For the text-containing cell, return its midpoint in [x, y] coordinate format. 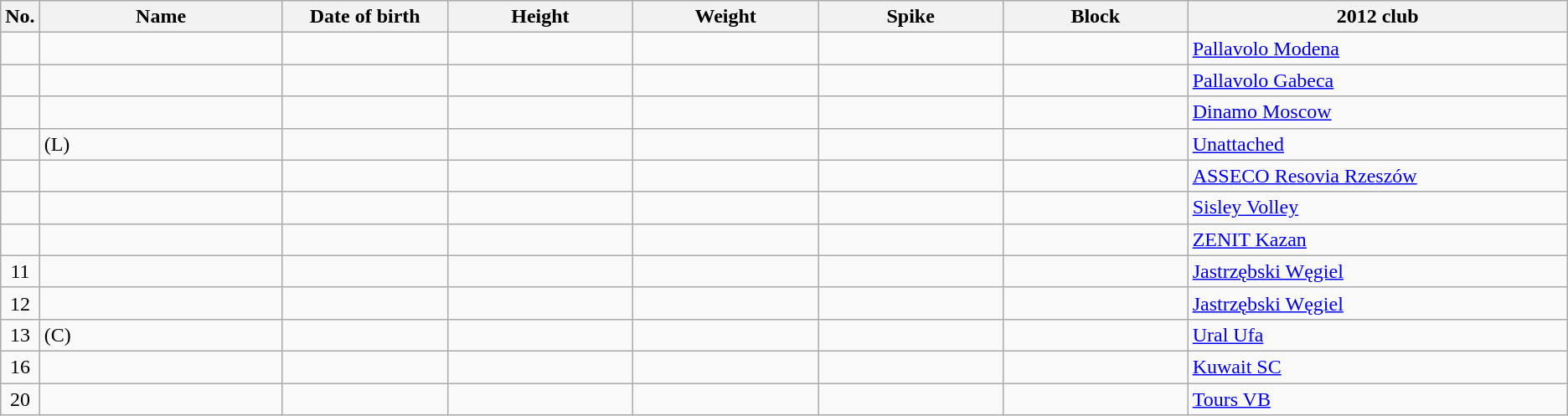
2012 club [1377, 17]
Kuwait SC [1377, 367]
Sisley Volley [1377, 208]
12 [20, 303]
Spike [911, 17]
(C) [161, 335]
11 [20, 271]
No. [20, 17]
Name [161, 17]
Unattached [1377, 144]
Date of birth [365, 17]
ZENIT Kazan [1377, 239]
16 [20, 367]
Weight [725, 17]
Tours VB [1377, 399]
Dinamo Moscow [1377, 112]
Pallavolo Gabeca [1377, 80]
20 [20, 399]
ASSECO Resovia Rzeszów [1377, 176]
Ural Ufa [1377, 335]
Height [539, 17]
(L) [161, 144]
Pallavolo Modena [1377, 49]
13 [20, 335]
Block [1096, 17]
